Output the (x, y) coordinate of the center of the cell containing the given text.  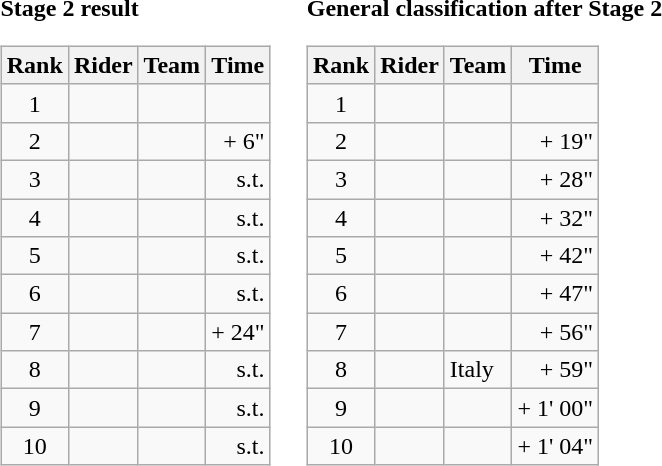
+ 6" (238, 141)
+ 19" (556, 141)
+ 28" (556, 179)
+ 32" (556, 217)
+ 42" (556, 256)
+ 59" (556, 370)
+ 1' 00" (556, 408)
+ 47" (556, 294)
+ 56" (556, 332)
Italy (478, 370)
+ 1' 04" (556, 446)
+ 24" (238, 332)
